Capture the cell that displays the provided text and extract its (x, y) central coordinate. 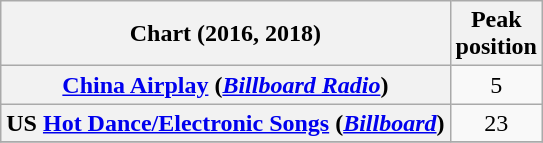
5 (496, 85)
US Hot Dance/Electronic Songs (Billboard) (226, 123)
23 (496, 123)
Peakposition (496, 34)
China Airplay (Billboard Radio) (226, 85)
Chart (2016, 2018) (226, 34)
